Detect which cell encompasses the target text, then output its (X, Y) center coordinate. 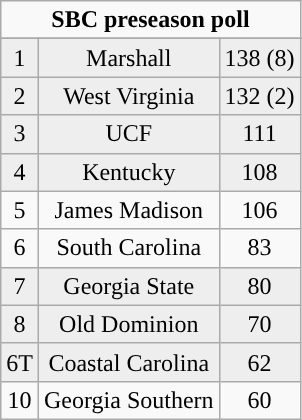
70 (260, 324)
2 (20, 96)
62 (260, 362)
111 (260, 134)
Kentucky (128, 172)
South Carolina (128, 248)
10 (20, 400)
Coastal Carolina (128, 362)
Georgia Southern (128, 400)
60 (260, 400)
108 (260, 172)
4 (20, 172)
7 (20, 286)
83 (260, 248)
8 (20, 324)
5 (20, 210)
James Madison (128, 210)
138 (8) (260, 58)
West Virginia (128, 96)
Old Dominion (128, 324)
106 (260, 210)
132 (2) (260, 96)
UCF (128, 134)
3 (20, 134)
Georgia State (128, 286)
SBC preseason poll (150, 20)
Marshall (128, 58)
6T (20, 362)
1 (20, 58)
6 (20, 248)
80 (260, 286)
